Provide the [x, y] coordinate of the cell's center where the given text is located.  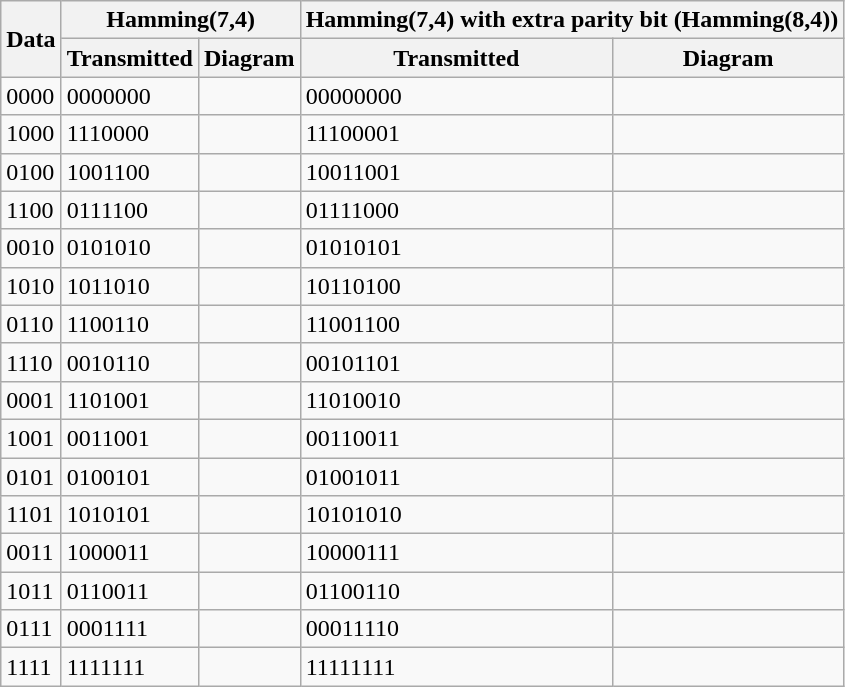
1110 [31, 362]
10101010 [456, 515]
0011 [31, 553]
0111 [31, 629]
01010101 [456, 248]
1000 [31, 134]
01111000 [456, 210]
Data [31, 39]
0100 [31, 172]
1000011 [130, 553]
1001 [31, 438]
0110 [31, 324]
11001100 [456, 324]
0100101 [130, 477]
1110000 [130, 134]
0010 [31, 248]
1101 [31, 515]
1001100 [130, 172]
00110011 [456, 438]
Hamming(7,4) with extra parity bit (Hamming(8,4)) [572, 20]
0110011 [130, 591]
0000 [31, 96]
1101001 [130, 400]
11100001 [456, 134]
0101 [31, 477]
1011 [31, 591]
00000000 [456, 96]
0101010 [130, 248]
01100110 [456, 591]
0010110 [130, 362]
1111111 [130, 667]
10011001 [456, 172]
11111111 [456, 667]
1100110 [130, 324]
10110100 [456, 286]
Hamming(7,4) [180, 20]
0000000 [130, 96]
1010101 [130, 515]
1100 [31, 210]
1111 [31, 667]
00011110 [456, 629]
0001 [31, 400]
10000111 [456, 553]
0111100 [130, 210]
11010010 [456, 400]
0011001 [130, 438]
01001011 [456, 477]
00101101 [456, 362]
0001111 [130, 629]
1010 [31, 286]
1011010 [130, 286]
